Output the (x, y) coordinate of the center of the cell containing the given text.  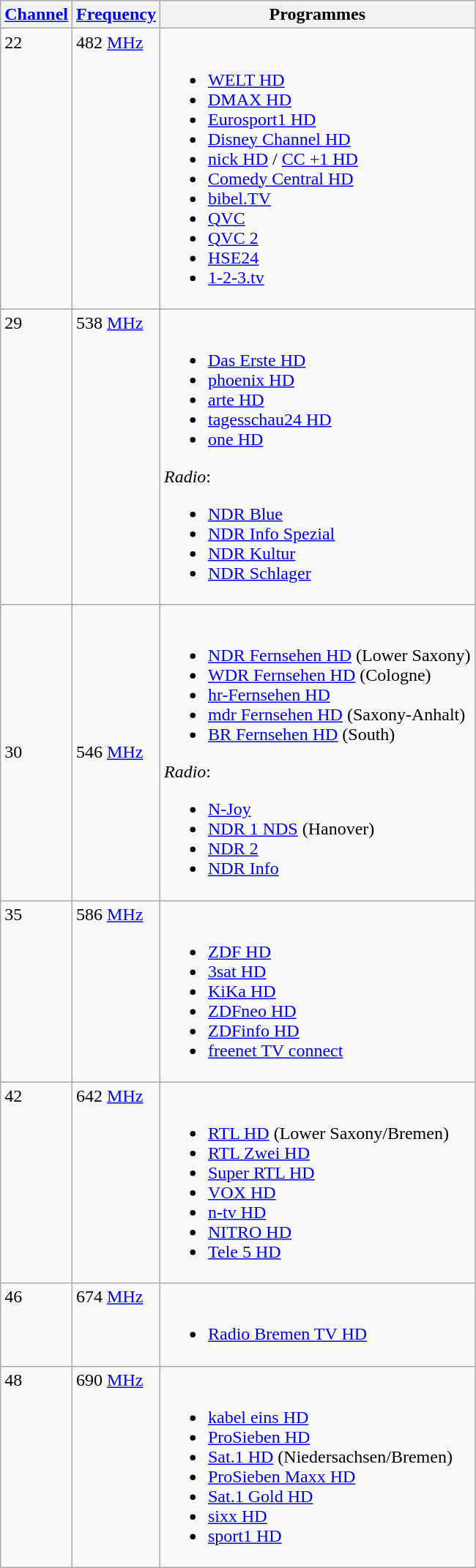
kabel eins HDProSieben HDSat.1 HD (Niedersachsen/Bremen)ProSieben Maxx HDSat.1 Gold HDsixx HDsport1 HD (317, 1467)
Radio Bremen TV HD (317, 1325)
642 MHz (116, 1183)
42 (37, 1183)
586 MHz (116, 991)
30 (37, 753)
35 (37, 991)
538 MHz (116, 457)
Das Erste HDphoenix HDarte HDtagesschau24 HDone HDRadio:NDR BlueNDR Info SpezialNDR KulturNDR Schlager (317, 457)
48 (37, 1467)
546 MHz (116, 753)
ZDF HD3sat HDKiKa HDZDFneo HDZDFinfo HDfreenet TV connect (317, 991)
WELT HDDMAX HDEurosport1 HDDisney Channel HDnick HD / CC +1 HDComedy Central HDbibel.TV QVCQVC 2HSE241-2-3.tv (317, 168)
22 (37, 168)
674 MHz (116, 1325)
RTL HD (Lower Saxony/Bremen)RTL Zwei HDSuper RTL HDVOX HDn-tv HDNITRO HDTele 5 HD (317, 1183)
46 (37, 1325)
482 MHz (116, 168)
690 MHz (116, 1467)
Programmes (317, 15)
29 (37, 457)
Frequency (116, 15)
Channel (37, 15)
